Output the (x, y) coordinate of the center of the cell containing the given text.  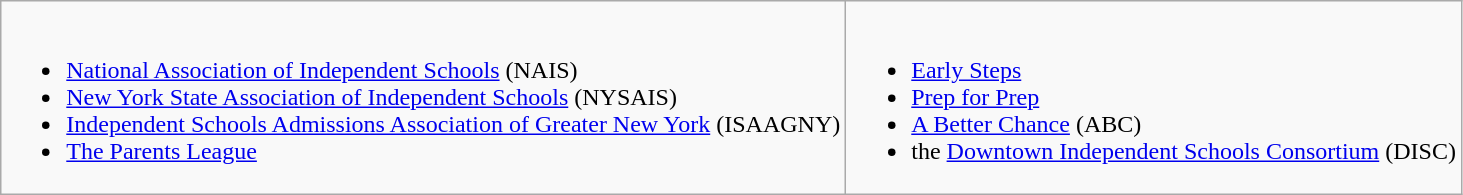
Early StepsPrep for PrepA Better Chance (ABC)the Downtown Independent Schools Consortium (DISC) (1154, 98)
